Search for the cell housing the specified text and yield its (x, y) center coordinate. 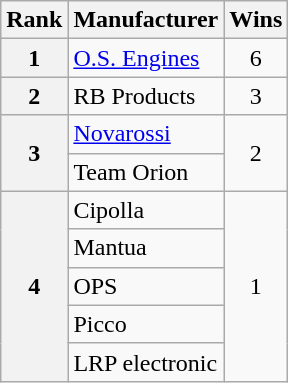
RB Products (146, 96)
Team Orion (146, 172)
O.S. Engines (146, 58)
LRP electronic (146, 362)
Novarossi (146, 134)
4 (34, 286)
Wins (256, 20)
Cipolla (146, 210)
Mantua (146, 248)
Picco (146, 324)
OPS (146, 286)
6 (256, 58)
Manufacturer (146, 20)
Rank (34, 20)
